Find where the given text appears and provide that cell's center as [x, y] coordinate. 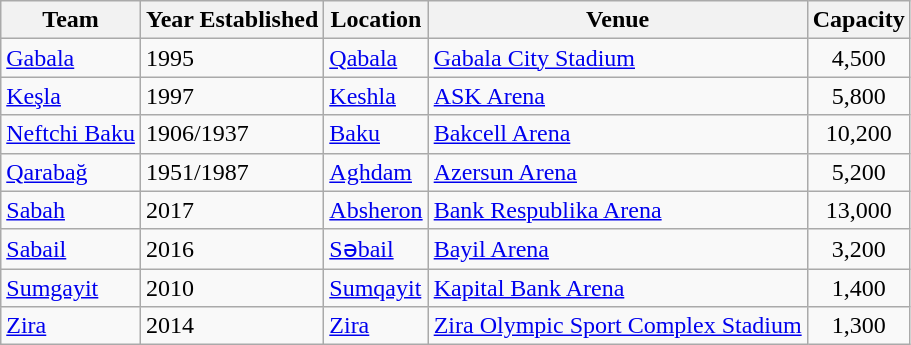
Sumqayit [376, 288]
Azersun Arena [618, 172]
Səbail [376, 249]
1997 [232, 96]
13,000 [858, 210]
1906/1937 [232, 134]
Bank Respublika Arena [618, 210]
2017 [232, 210]
Keşla [71, 96]
5,800 [858, 96]
Sabail [71, 249]
Bakcell Arena [618, 134]
1,300 [858, 326]
Sabah [71, 210]
5,200 [858, 172]
Gabala City Stadium [618, 58]
Qabala [376, 58]
Keshla [376, 96]
Team [71, 20]
Location [376, 20]
2010 [232, 288]
2016 [232, 249]
Baku [376, 134]
Zira Olympic Sport Complex Stadium [618, 326]
Qarabağ [71, 172]
2014 [232, 326]
Venue [618, 20]
1,400 [858, 288]
Aghdam [376, 172]
1951/1987 [232, 172]
Kapital Bank Arena [618, 288]
Year Established [232, 20]
Absheron [376, 210]
Neftchi Baku [71, 134]
10,200 [858, 134]
4,500 [858, 58]
Sumgayit [71, 288]
1995 [232, 58]
Bayil Arena [618, 249]
Gabala [71, 58]
ASK Arena [618, 96]
Capacity [858, 20]
3,200 [858, 249]
